Output the [x, y] coordinate of the center of the cell containing the given text.  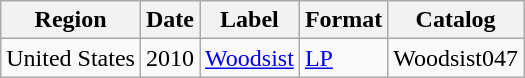
LP [343, 58]
Label [250, 20]
Format [343, 20]
Date [170, 20]
Catalog [456, 20]
United States [71, 58]
Woodsist047 [456, 58]
2010 [170, 58]
Woodsist [250, 58]
Region [71, 20]
